Detect which cell encompasses the target text, then output its (x, y) center coordinate. 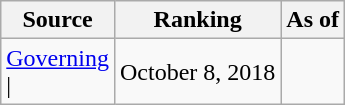
As of (313, 20)
October 8, 2018 (197, 72)
Ranking (197, 20)
Governing| (58, 72)
Source (58, 20)
